Pinpoint the cell where the given text exists, returning its (X, Y) midpoint coordinate. 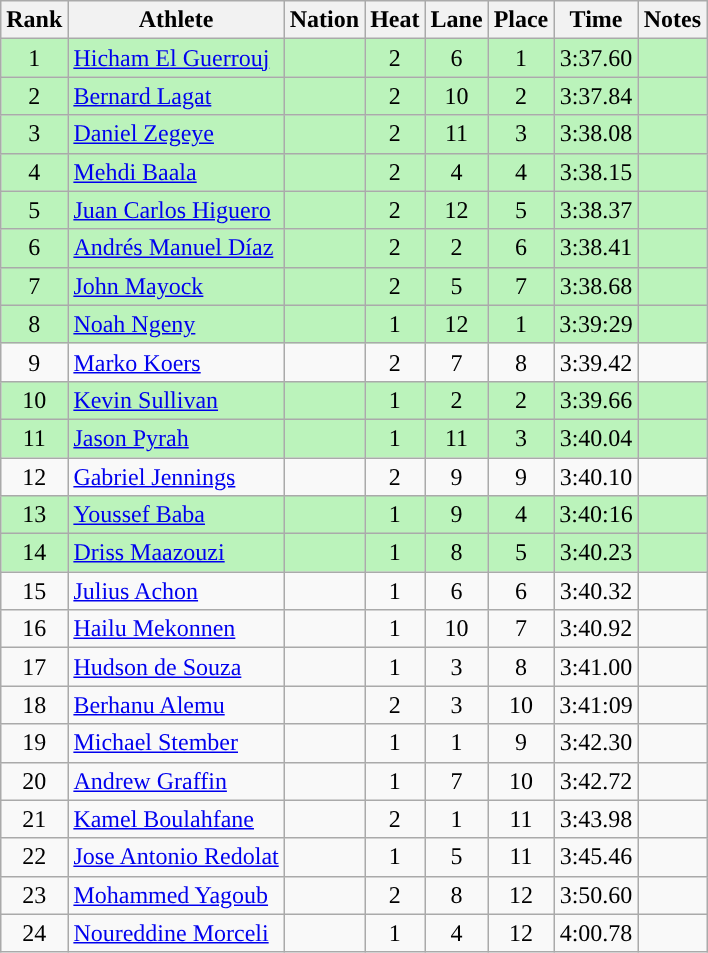
Juan Carlos Higuero (176, 210)
23 (34, 895)
Noureddine Morceli (176, 933)
Notes (672, 20)
3:38.41 (596, 248)
Place (521, 20)
3:40.92 (596, 629)
3:40.32 (596, 591)
3:37.84 (596, 96)
3:39:29 (596, 324)
Michael Stember (176, 743)
Hailu Mekonnen (176, 629)
3:50.60 (596, 895)
14 (34, 553)
3:39.66 (596, 400)
20 (34, 781)
3:40.10 (596, 477)
Mohammed Yagoub (176, 895)
3:40:16 (596, 515)
4:00.78 (596, 933)
Lane (456, 20)
Jason Pyrah (176, 438)
Marko Koers (176, 362)
15 (34, 591)
Andrew Graffin (176, 781)
Gabriel Jennings (176, 477)
3:41:09 (596, 705)
Athlete (176, 20)
Driss Maazouzi (176, 553)
3:38.08 (596, 134)
13 (34, 515)
Hudson de Souza (176, 667)
22 (34, 857)
Daniel Zegeye (176, 134)
Kamel Boulahfane (176, 819)
19 (34, 743)
3:40.04 (596, 438)
Berhanu Alemu (176, 705)
Julius Achon (176, 591)
Heat (395, 20)
24 (34, 933)
3:40.23 (596, 553)
Andrés Manuel Díaz (176, 248)
Kevin Sullivan (176, 400)
3:38.15 (596, 172)
3:39.42 (596, 362)
Nation (324, 20)
Youssef Baba (176, 515)
3:37.60 (596, 58)
Rank (34, 20)
3:38.37 (596, 210)
John Mayock (176, 286)
18 (34, 705)
3:42.72 (596, 781)
Bernard Lagat (176, 96)
17 (34, 667)
3:42.30 (596, 743)
21 (34, 819)
3:43.98 (596, 819)
3:45.46 (596, 857)
Mehdi Baala (176, 172)
3:41.00 (596, 667)
3:38.68 (596, 286)
Jose Antonio Redolat (176, 857)
Time (596, 20)
Hicham El Guerrouj (176, 58)
Noah Ngeny (176, 324)
16 (34, 629)
